Detect which cell encompasses the target text, then output its (X, Y) center coordinate. 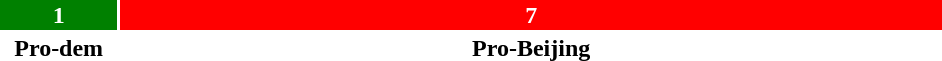
1 (58, 15)
7 (531, 15)
